For the text-containing cell, return its midpoint in [x, y] coordinate format. 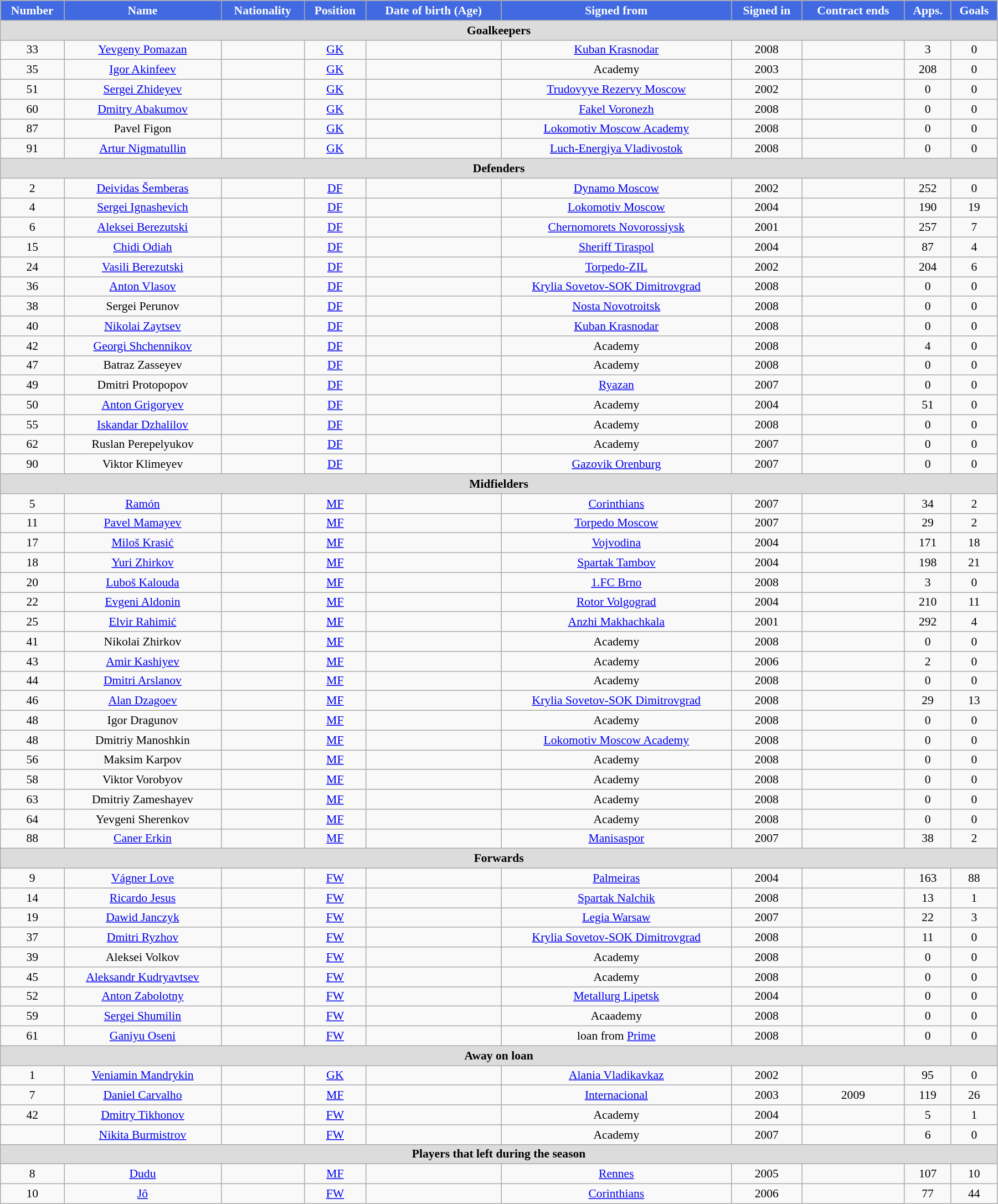
Date of birth (Age) [434, 11]
8 [32, 1174]
Nationality [263, 11]
Ryazan [616, 385]
58 [32, 780]
2005 [766, 1174]
Position [335, 11]
37 [32, 938]
Sheriff Tiraspol [616, 247]
Amir Kashiyev [143, 662]
Dudu [143, 1174]
Nikolai Zaytsev [143, 326]
2009 [853, 1096]
39 [32, 957]
Palmeiras [616, 879]
163 [928, 879]
198 [928, 563]
63 [32, 799]
25 [32, 622]
Nosta Novotroitsk [616, 307]
Anzhi Makhachkala [616, 622]
Sergei Shumilin [143, 1016]
Vasili Berezutski [143, 267]
Metallurg Lipetsk [616, 996]
Rennes [616, 1174]
64 [32, 819]
Acaademy [616, 1016]
Gazovik Orenburg [616, 464]
Viktor Vorobyov [143, 780]
Apps. [928, 11]
20 [32, 582]
46 [32, 701]
Sergei Zhideyev [143, 90]
Defenders [499, 168]
Yevgeny Pomazan [143, 50]
Chidi Odiah [143, 247]
Number [32, 11]
Pavel Figon [143, 129]
Legia Warsaw [616, 918]
Dmitry Tikhonov [143, 1115]
Goals [974, 11]
Igor Akinfeev [143, 70]
171 [928, 543]
257 [928, 228]
Goalkeepers [499, 30]
Maksim Karpov [143, 760]
61 [32, 1036]
Chernomorets Novorossiysk [616, 228]
Dmitry Abakumov [143, 109]
Torpedo Moscow [616, 523]
Viktor Klimeyev [143, 464]
Ganiyu Oseni [143, 1036]
Deividas Šemberas [143, 188]
Luch-Energiya Vladivostok [616, 149]
1.FC Brno [616, 582]
Evgeni Aldonin [143, 602]
Name [143, 11]
36 [32, 287]
Dmitri Ryzhov [143, 938]
107 [928, 1174]
Signed from [616, 11]
Midfielders [499, 484]
Nikita Burmistrov [143, 1135]
Dmitri Protopopov [143, 385]
52 [32, 996]
Sergei Perunov [143, 307]
Anton Vlasov [143, 287]
Georgi Shchennikov [143, 346]
33 [32, 50]
55 [32, 425]
Forwards [499, 859]
Elvir Rahimić [143, 622]
59 [32, 1016]
45 [32, 977]
Spartak Tambov [616, 563]
9 [32, 879]
Spartak Nalchik [616, 898]
208 [928, 70]
Dmitri Arslanov [143, 681]
Dmitriy Manoshkin [143, 740]
Iskandar Dzhalilov [143, 425]
26 [974, 1096]
90 [32, 464]
62 [32, 445]
15 [32, 247]
Lokomotiv Moscow [616, 208]
210 [928, 602]
loan from Prime [616, 1036]
Dmitriy Zameshayev [143, 799]
95 [928, 1076]
Vojvodina [616, 543]
Players that left during the season [499, 1154]
Artur Nigmatullin [143, 149]
Aleksandr Kudryavtsev [143, 977]
Yevgeni Sherenkov [143, 819]
40 [32, 326]
Signed in [766, 11]
252 [928, 188]
Ruslan Perepelyukov [143, 445]
Yuri Zhirkov [143, 563]
Anton Zabolotny [143, 996]
91 [32, 149]
21 [974, 563]
Aleksei Berezutski [143, 228]
Trudovyye Rezervy Moscow [616, 90]
Alan Dzagoev [143, 701]
Daniel Carvalho [143, 1096]
Ricardo Jesus [143, 898]
60 [32, 109]
56 [32, 760]
Fakel Voronezh [616, 109]
Caner Erkin [143, 839]
Dawid Janczyk [143, 918]
24 [32, 267]
Manisaspor [616, 839]
119 [928, 1096]
35 [32, 70]
50 [32, 405]
14 [32, 898]
Nikolai Zhirkov [143, 642]
77 [928, 1194]
Jô [143, 1194]
Rotor Volgograd [616, 602]
Contract ends [853, 11]
Anton Grigoryev [143, 405]
Torpedo-ZIL [616, 267]
Igor Dragunov [143, 721]
Pavel Mamayev [143, 523]
49 [32, 385]
292 [928, 622]
Away on loan [499, 1056]
Batraz Zasseyev [143, 365]
Miloš Krasić [143, 543]
47 [32, 365]
41 [32, 642]
17 [32, 543]
43 [32, 662]
Ramón [143, 504]
Alania Vladikavkaz [616, 1076]
Aleksei Volkov [143, 957]
Luboš Kalouda [143, 582]
204 [928, 267]
Dynamo Moscow [616, 188]
Vágner Love [143, 879]
34 [928, 504]
Sergei Ignashevich [143, 208]
Internacional [616, 1096]
190 [928, 208]
Veniamin Mandrykin [143, 1076]
